Determine the (X, Y) coordinate at the center of the cell enclosing the given text.  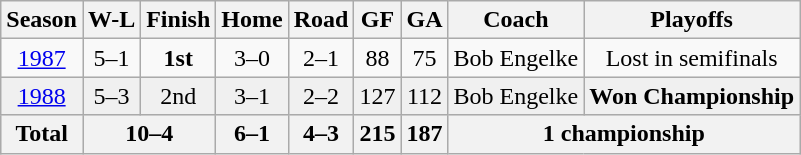
GA (424, 20)
4–3 (321, 134)
Season (42, 20)
2–1 (321, 58)
127 (378, 96)
Road (321, 20)
Home (252, 20)
3–1 (252, 96)
W-L (111, 20)
6–1 (252, 134)
1st (178, 58)
Playoffs (692, 20)
2nd (178, 96)
Coach (516, 20)
215 (378, 134)
112 (424, 96)
187 (424, 134)
1988 (42, 96)
5–1 (111, 58)
2–2 (321, 96)
1 championship (624, 134)
10–4 (148, 134)
Lost in semifinals (692, 58)
3–0 (252, 58)
1987 (42, 58)
75 (424, 58)
Won Championship (692, 96)
5–3 (111, 96)
Finish (178, 20)
88 (378, 58)
GF (378, 20)
Total (42, 134)
